Capture the cell that displays the provided text and extract its (x, y) central coordinate. 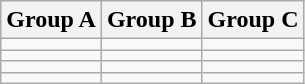
Group A (52, 20)
Group B (152, 20)
Group C (253, 20)
